Pinpoint the cell where the given text exists, returning its [x, y] midpoint coordinate. 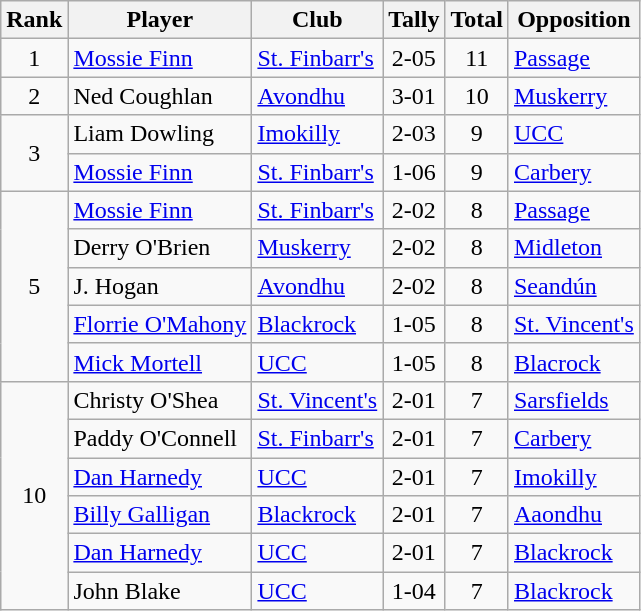
Blacrock [574, 362]
Rank [34, 20]
1-06 [414, 172]
5 [34, 286]
Aaondhu [574, 515]
2-03 [414, 134]
2 [34, 96]
Liam Dowling [160, 134]
Billy Galligan [160, 515]
John Blake [160, 591]
1 [34, 58]
1-04 [414, 591]
Paddy O'Connell [160, 438]
Seandún [574, 286]
Player [160, 20]
Ned Coughlan [160, 96]
Derry O'Brien [160, 248]
Total [477, 20]
Mick Mortell [160, 362]
3 [34, 153]
Tally [414, 20]
Christy O'Shea [160, 400]
3-01 [414, 96]
11 [477, 58]
Sarsfields [574, 400]
Club [318, 20]
Opposition [574, 20]
2-05 [414, 58]
Florrie O'Mahony [160, 324]
Midleton [574, 248]
J. Hogan [160, 286]
